Extract the (X, Y) coordinate from the center of the cell holding the provided text.  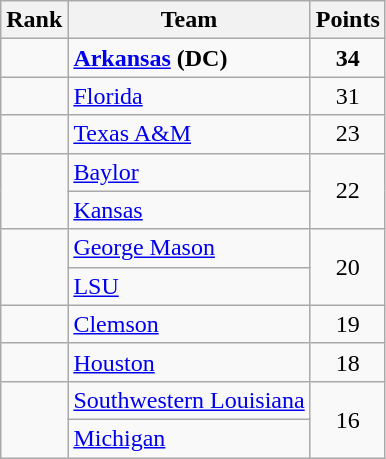
George Mason (189, 248)
22 (348, 191)
Michigan (189, 438)
31 (348, 96)
Rank (34, 20)
Team (189, 20)
16 (348, 419)
Baylor (189, 172)
LSU (189, 286)
19 (348, 324)
20 (348, 267)
Florida (189, 96)
Points (348, 20)
23 (348, 134)
Clemson (189, 324)
Southwestern Louisiana (189, 400)
Kansas (189, 210)
18 (348, 362)
Houston (189, 362)
Arkansas (DC) (189, 58)
34 (348, 58)
Texas A&M (189, 134)
